Determine the [x, y] coordinate at the center of the cell enclosing the given text.  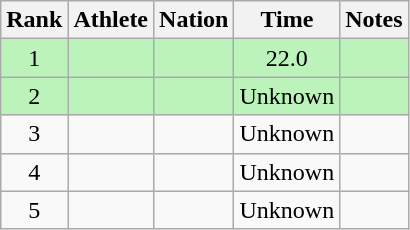
Nation [194, 20]
1 [34, 58]
Notes [374, 20]
Time [287, 20]
5 [34, 210]
2 [34, 96]
4 [34, 172]
3 [34, 134]
Rank [34, 20]
Athlete [111, 20]
22.0 [287, 58]
